Extract the (x, y) coordinate from the center of the cell holding the provided text.  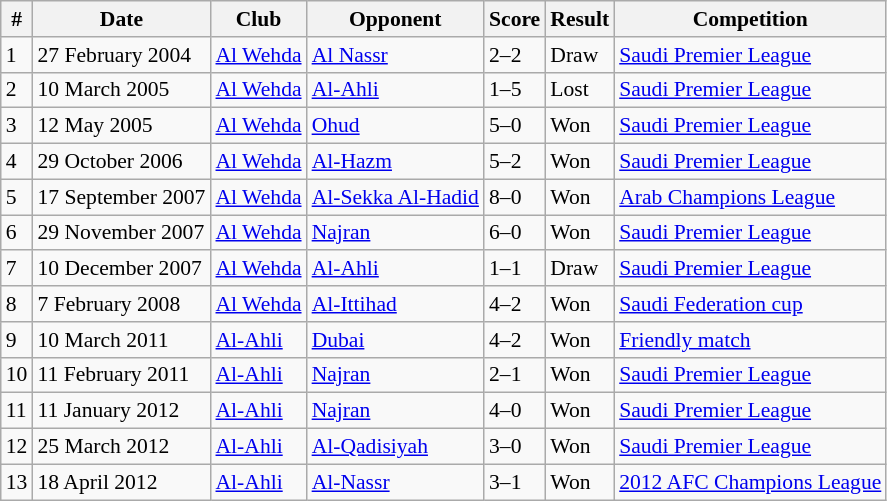
29 November 2007 (121, 233)
17 September 2007 (121, 197)
4–0 (514, 411)
2 (17, 90)
Friendly match (750, 340)
5–2 (514, 162)
27 February 2004 (121, 55)
Date (121, 19)
10 March 2011 (121, 340)
Competition (750, 19)
11 January 2012 (121, 411)
11 (17, 411)
11 February 2011 (121, 375)
8 (17, 304)
Al Nassr (396, 55)
Al-Sekka Al-Hadid (396, 197)
6 (17, 233)
13 (17, 482)
Al-Hazm (396, 162)
Saudi Federation cup (750, 304)
Score (514, 19)
9 (17, 340)
2–1 (514, 375)
10 December 2007 (121, 269)
6–0 (514, 233)
3 (17, 126)
12 (17, 447)
1–5 (514, 90)
3–0 (514, 447)
Result (580, 19)
12 May 2005 (121, 126)
Al-Qadisiyah (396, 447)
29 October 2006 (121, 162)
3–1 (514, 482)
1 (17, 55)
2–2 (514, 55)
10 (17, 375)
5–0 (514, 126)
Ohud (396, 126)
Al-Nassr (396, 482)
Dubai (396, 340)
Club (258, 19)
Arab Champions League (750, 197)
4 (17, 162)
10 March 2005 (121, 90)
Al-Ittihad (396, 304)
Opponent (396, 19)
18 April 2012 (121, 482)
# (17, 19)
25 March 2012 (121, 447)
1–1 (514, 269)
7 February 2008 (121, 304)
7 (17, 269)
2012 AFC Champions League (750, 482)
Lost (580, 90)
5 (17, 197)
8–0 (514, 197)
